Pinpoint the cell where the given text exists, returning its (x, y) midpoint coordinate. 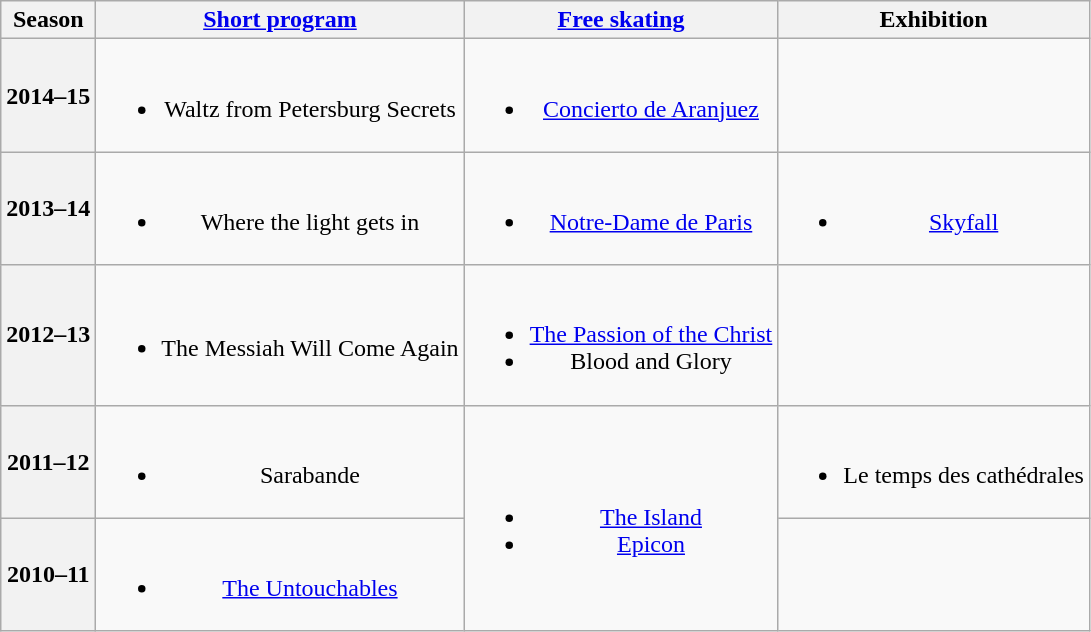
The Untouchables (280, 574)
2013–14 (48, 208)
Concierto de Aranjuez (621, 96)
Short program (280, 20)
Sarabande (280, 462)
The Messiah Will Come Again (280, 335)
2010–11 (48, 574)
Free skating (621, 20)
2014–15 (48, 96)
2011–12 (48, 462)
2012–13 (48, 335)
Where the light gets in (280, 208)
The Island Epicon (621, 518)
Skyfall (934, 208)
Le temps des cathédrales (934, 462)
Waltz from Petersburg Secrets (280, 96)
Exhibition (934, 20)
The Passion of the Christ Blood and Glory (621, 335)
Season (48, 20)
Notre-Dame de Paris (621, 208)
